Find where the given text appears and provide that cell's center as (X, Y) coordinate. 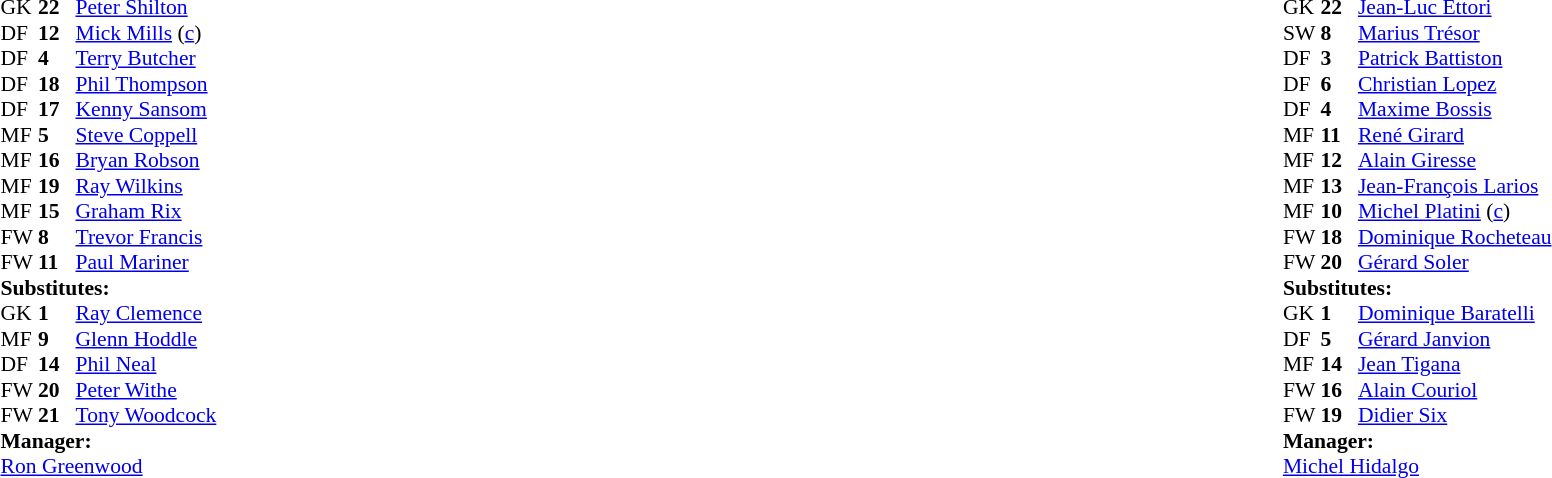
Terry Butcher (146, 59)
Gérard Janvion (1455, 339)
3 (1339, 59)
Dominique Baratelli (1455, 313)
Ray Clemence (146, 313)
17 (57, 109)
Jean Tigana (1455, 365)
Glenn Hoddle (146, 339)
Gérard Soler (1455, 263)
6 (1339, 84)
Alain Giresse (1455, 161)
9 (57, 339)
Alain Couriol (1455, 390)
Phil Neal (146, 365)
René Girard (1455, 135)
Bryan Robson (146, 161)
Dominique Rocheteau (1455, 237)
Didier Six (1455, 415)
Graham Rix (146, 211)
Marius Trésor (1455, 33)
Patrick Battiston (1455, 59)
Steve Coppell (146, 135)
Michel Platini (c) (1455, 211)
Tony Woodcock (146, 415)
10 (1339, 211)
21 (57, 415)
Maxime Bossis (1455, 109)
Peter Withe (146, 390)
Jean-François Larios (1455, 186)
13 (1339, 186)
Paul Mariner (146, 263)
Mick Mills (c) (146, 33)
Phil Thompson (146, 84)
Ray Wilkins (146, 186)
Christian Lopez (1455, 84)
15 (57, 211)
Kenny Sansom (146, 109)
SW (1302, 33)
Trevor Francis (146, 237)
